From the cell containing the given text, extract its center point as (x, y) coordinate. 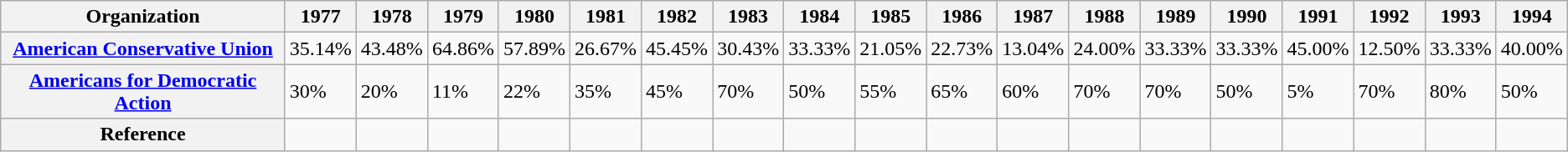
1980 (534, 17)
11% (462, 92)
43.48% (392, 48)
1977 (320, 17)
65% (962, 92)
22% (534, 92)
21.05% (891, 48)
57.89% (534, 48)
1981 (605, 17)
1992 (1389, 17)
1978 (392, 17)
22.73% (962, 48)
1990 (1246, 17)
1993 (1461, 17)
24.00% (1104, 48)
1983 (749, 17)
5% (1318, 92)
80% (1461, 92)
35.14% (320, 48)
1994 (1531, 17)
26.67% (605, 48)
American Conservative Union (143, 48)
30.43% (749, 48)
1982 (677, 17)
1987 (1034, 17)
40.00% (1531, 48)
1984 (819, 17)
45% (677, 92)
55% (891, 92)
64.86% (462, 48)
1989 (1176, 17)
20% (392, 92)
45.00% (1318, 48)
30% (320, 92)
60% (1034, 92)
1991 (1318, 17)
1988 (1104, 17)
1986 (962, 17)
35% (605, 92)
Organization (143, 17)
45.45% (677, 48)
1985 (891, 17)
13.04% (1034, 48)
12.50% (1389, 48)
Reference (143, 134)
1979 (462, 17)
Americans for Democratic Action (143, 92)
